Return [X, Y] of the center of cell containing provided text 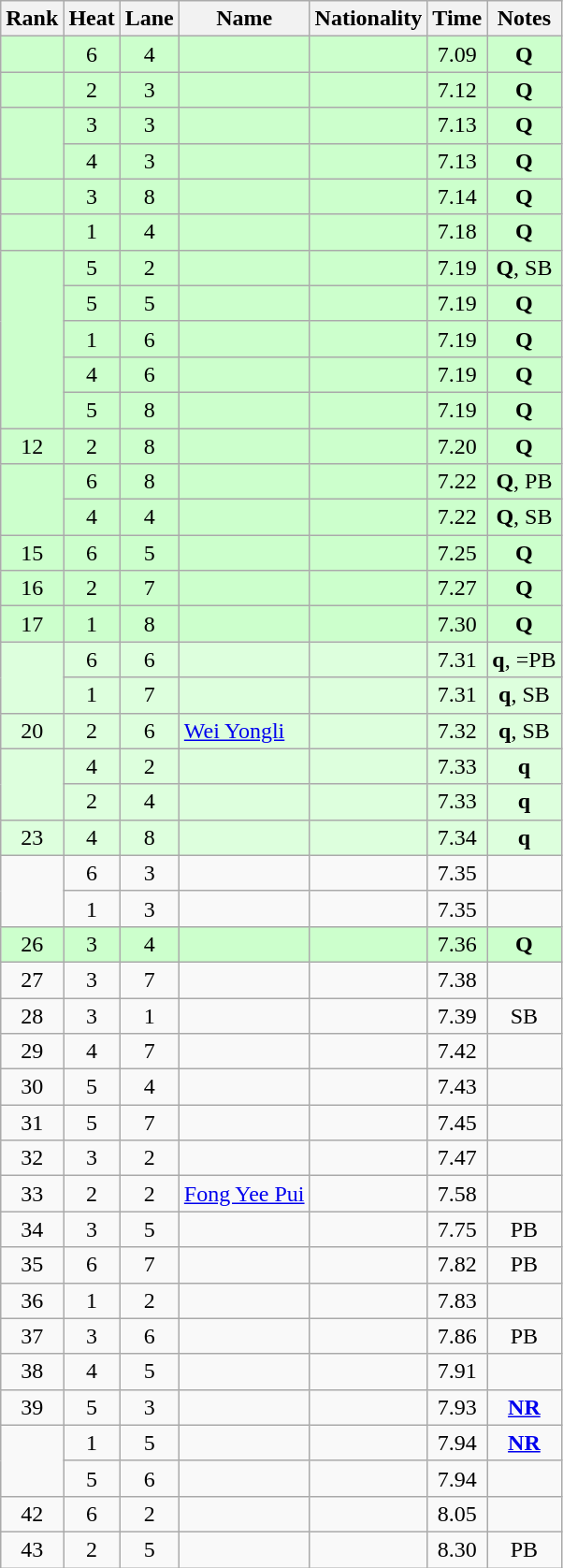
16 [32, 588]
26 [32, 944]
39 [32, 1407]
7.47 [457, 1158]
36 [32, 1300]
17 [32, 624]
Fong Yee Pui [244, 1194]
SB [524, 1015]
7.14 [457, 196]
7.25 [457, 553]
7.42 [457, 1052]
7.38 [457, 980]
7.20 [457, 446]
7.39 [457, 1015]
7.45 [457, 1123]
Name [244, 19]
7.34 [457, 837]
8.30 [457, 1549]
8.05 [457, 1514]
7.12 [457, 90]
Time [457, 19]
7.32 [457, 731]
31 [32, 1123]
q, =PB [524, 660]
23 [32, 837]
42 [32, 1514]
20 [32, 731]
7.27 [457, 588]
37 [32, 1336]
32 [32, 1158]
7.58 [457, 1194]
Rank [32, 19]
33 [32, 1194]
7.36 [457, 944]
7.82 [457, 1265]
Nationality [368, 19]
Wei Yongli [244, 731]
7.83 [457, 1300]
28 [32, 1015]
29 [32, 1052]
34 [32, 1229]
7.75 [457, 1229]
7.43 [457, 1087]
7.30 [457, 624]
7.86 [457, 1336]
Lane [150, 19]
38 [32, 1372]
Notes [524, 19]
7.09 [457, 54]
7.18 [457, 232]
43 [32, 1549]
7.93 [457, 1407]
7.91 [457, 1372]
12 [32, 446]
27 [32, 980]
Q, PB [524, 482]
Heat [92, 19]
30 [32, 1087]
15 [32, 553]
35 [32, 1265]
